Scan for the cell matching the given text and deliver its [X, Y] coordinate at center. 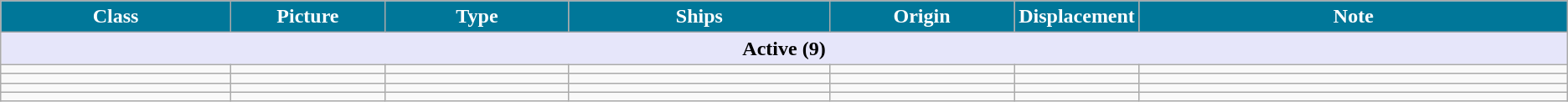
Displacement [1077, 17]
Note [1354, 17]
Picture [307, 17]
Active (9) [784, 48]
Ships [699, 17]
Type [477, 17]
Origin [921, 17]
Class [116, 17]
